Provide the (X, Y) coordinate of the cell's center where the given text is located.  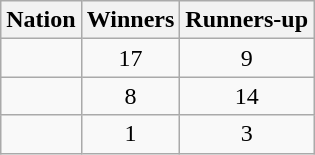
1 (130, 134)
Nation (41, 20)
Runners-up (247, 20)
14 (247, 96)
8 (130, 96)
9 (247, 58)
17 (130, 58)
3 (247, 134)
Winners (130, 20)
